Scan for the cell matching the given text and deliver its (x, y) coordinate at center. 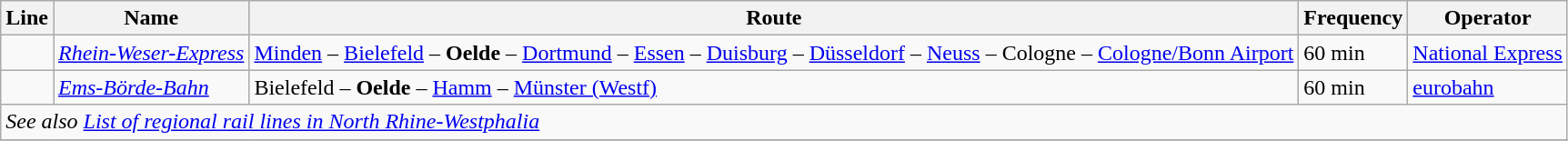
National Express (1488, 53)
Name (151, 18)
Line (27, 18)
Frequency (1353, 18)
Ems-Börde-Bahn (151, 87)
Minden – Bielefeld – Oelde – Dortmund – Essen – Duisburg – Düsseldorf – Neuss – Cologne – Cologne/Bonn Airport (774, 53)
See also List of regional rail lines in North Rhine-Westphalia (784, 122)
Operator (1488, 18)
Route (774, 18)
eurobahn (1488, 87)
Rhein-Weser-Express (151, 53)
Bielefeld – Oelde – Hamm – Münster (Westf) (774, 87)
